Output the [X, Y] coordinate of the center of the cell containing the given text.  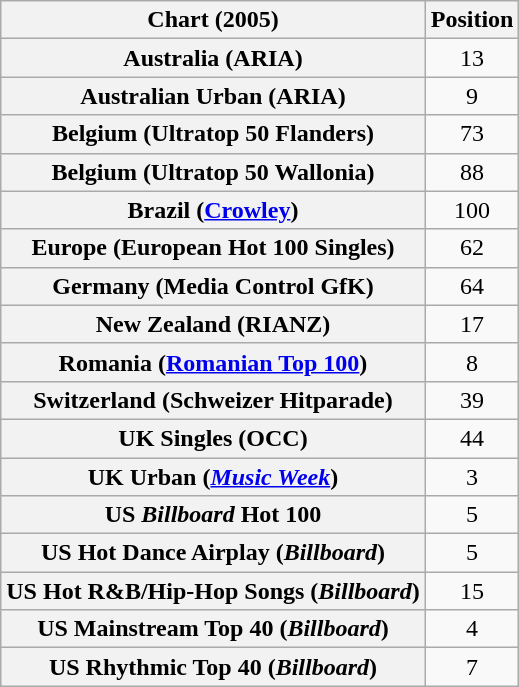
US Mainstream Top 40 (Billboard) [213, 629]
UK Urban (Music Week) [213, 477]
4 [472, 629]
8 [472, 362]
64 [472, 286]
US Billboard Hot 100 [213, 515]
Brazil (Crowley) [213, 210]
7 [472, 667]
US Hot R&B/Hip-Hop Songs (Billboard) [213, 591]
62 [472, 248]
13 [472, 58]
Chart (2005) [213, 20]
17 [472, 324]
Belgium (Ultratop 50 Wallonia) [213, 172]
73 [472, 134]
US Hot Dance Airplay (Billboard) [213, 553]
88 [472, 172]
Position [472, 20]
44 [472, 438]
Belgium (Ultratop 50 Flanders) [213, 134]
UK Singles (OCC) [213, 438]
New Zealand (RIANZ) [213, 324]
Australia (ARIA) [213, 58]
Switzerland (Schweizer Hitparade) [213, 400]
US Rhythmic Top 40 (Billboard) [213, 667]
39 [472, 400]
15 [472, 591]
Germany (Media Control GfK) [213, 286]
Europe (European Hot 100 Singles) [213, 248]
9 [472, 96]
100 [472, 210]
Romania (Romanian Top 100) [213, 362]
Australian Urban (ARIA) [213, 96]
3 [472, 477]
